Return the (X, Y) coordinate for the center point of the cell that contains the specified text.  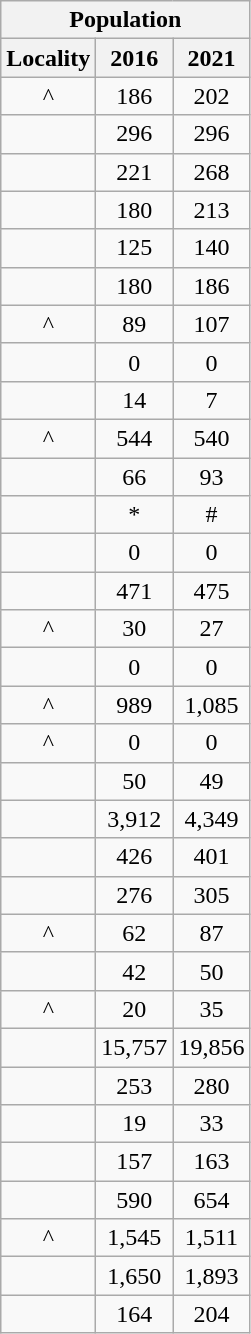
66 (134, 477)
# (212, 515)
540 (212, 438)
Locality (48, 58)
33 (212, 1124)
140 (212, 248)
268 (212, 172)
164 (134, 1314)
989 (134, 705)
1,893 (212, 1276)
475 (212, 591)
42 (134, 971)
14 (134, 400)
544 (134, 438)
2021 (212, 58)
280 (212, 1085)
253 (134, 1085)
590 (134, 1200)
305 (212, 895)
1,650 (134, 1276)
* (134, 515)
2016 (134, 58)
654 (212, 1200)
1,545 (134, 1238)
3,912 (134, 819)
62 (134, 933)
426 (134, 857)
401 (212, 857)
Population (126, 20)
30 (134, 629)
49 (212, 781)
157 (134, 1162)
89 (134, 324)
1,511 (212, 1238)
35 (212, 1009)
19 (134, 1124)
202 (212, 96)
4,349 (212, 819)
1,085 (212, 705)
15,757 (134, 1047)
163 (212, 1162)
125 (134, 248)
7 (212, 400)
93 (212, 477)
87 (212, 933)
204 (212, 1314)
471 (134, 591)
107 (212, 324)
20 (134, 1009)
27 (212, 629)
221 (134, 172)
19,856 (212, 1047)
213 (212, 210)
276 (134, 895)
